Locate the cell with the specified text and output its (x, y) center coordinate. 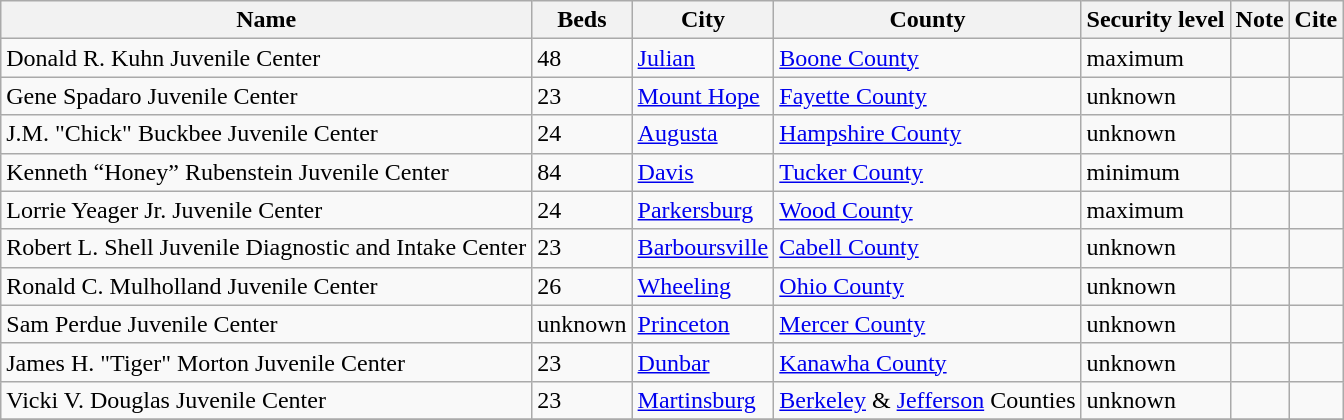
James H. "Tiger" Morton Juvenile Center (266, 362)
Cite (1316, 20)
Cabell County (928, 248)
Note (1260, 20)
Ronald C. Mulholland Juvenile Center (266, 286)
Fayette County (928, 96)
Hampshire County (928, 134)
Security level (1156, 20)
City (703, 20)
Donald R. Kuhn Juvenile Center (266, 58)
Dunbar (703, 362)
Barboursville (703, 248)
Julian (703, 58)
County (928, 20)
Wheeling (703, 286)
Berkeley & Jefferson Counties (928, 400)
Kanawha County (928, 362)
Vicki V. Douglas Juvenile Center (266, 400)
Boone County (928, 58)
minimum (1156, 172)
J.M. "Chick" Buckbee Juvenile Center (266, 134)
Augusta (703, 134)
Mercer County (928, 324)
Wood County (928, 210)
Davis (703, 172)
84 (582, 172)
Kenneth “Honey” Rubenstein Juvenile Center (266, 172)
Robert L. Shell Juvenile Diagnostic and Intake Center (266, 248)
Mount Hope (703, 96)
Parkersburg (703, 210)
Name (266, 20)
Martinsburg (703, 400)
Lorrie Yeager Jr. Juvenile Center (266, 210)
Princeton (703, 324)
Ohio County (928, 286)
26 (582, 286)
Sam Perdue Juvenile Center (266, 324)
48 (582, 58)
Gene Spadaro Juvenile Center (266, 96)
Beds (582, 20)
Tucker County (928, 172)
